Find where the given text appears and provide that cell's center as [X, Y] coordinate. 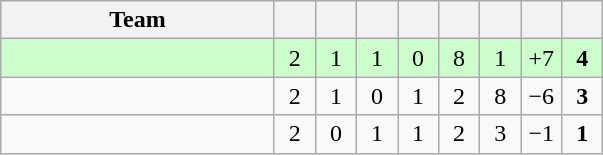
−6 [542, 96]
Team [138, 20]
−1 [542, 134]
+7 [542, 58]
4 [582, 58]
